Locate the cell with the specified text and output its [X, Y] center coordinate. 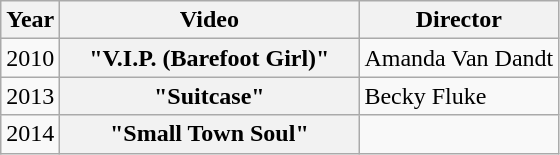
2014 [30, 134]
"V.I.P. (Barefoot Girl)" [210, 58]
"Suitcase" [210, 96]
Amanda Van Dandt [459, 58]
2010 [30, 58]
2013 [30, 96]
Year [30, 20]
Director [459, 20]
Becky Fluke [459, 96]
Video [210, 20]
"Small Town Soul" [210, 134]
